Locate the cell with the specified text and output its (x, y) center coordinate. 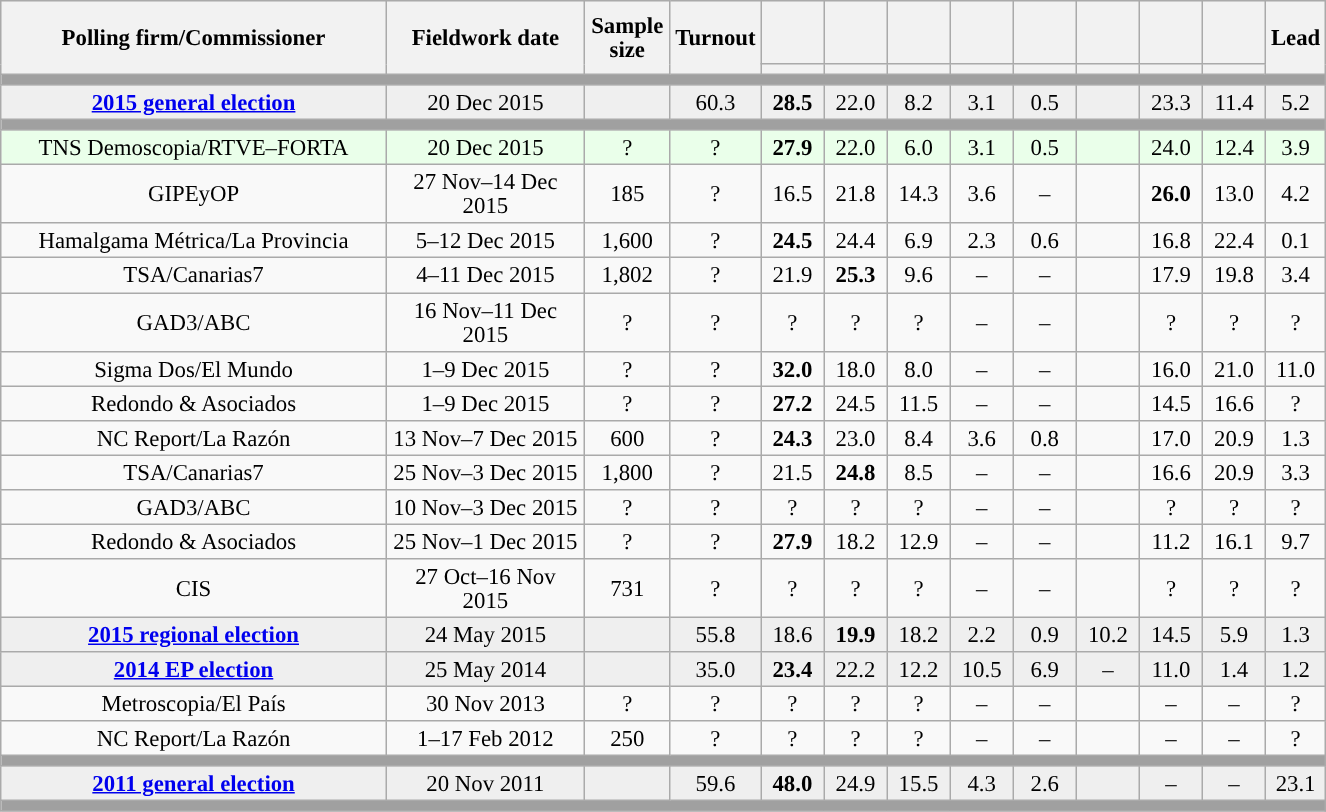
8.0 (918, 368)
Sigma Dos/El Mundo (194, 368)
GIPEyOP (194, 194)
27.2 (792, 404)
21.5 (792, 472)
1,600 (627, 242)
2011 general election (194, 784)
17.9 (1170, 276)
22.2 (856, 670)
TNS Demoscopia/RTVE–FORTA (194, 148)
25 Nov–1 Dec 2015 (485, 542)
30 Nov 2013 (485, 704)
8.4 (918, 438)
16.5 (792, 194)
4–11 Dec 2015 (485, 276)
18.0 (856, 368)
23.4 (792, 670)
21.9 (792, 276)
21.8 (856, 194)
185 (627, 194)
48.0 (792, 784)
13 Nov–7 Dec 2015 (485, 438)
1.4 (1234, 670)
17.0 (1170, 438)
24 May 2015 (485, 634)
18.6 (792, 634)
9.7 (1296, 542)
10 Nov–3 Dec 2015 (485, 508)
Sample size (627, 38)
CIS (194, 588)
3.9 (1296, 148)
250 (627, 738)
1–17 Feb 2012 (485, 738)
55.8 (716, 634)
Fieldwork date (485, 38)
16.0 (1170, 368)
0.9 (1044, 634)
23.1 (1296, 784)
59.6 (716, 784)
9.6 (918, 276)
16 Nov–11 Dec 2015 (485, 322)
25.3 (856, 276)
5.2 (1296, 102)
13.0 (1234, 194)
8.5 (918, 472)
23.0 (856, 438)
14.3 (918, 194)
731 (627, 588)
21.0 (1234, 368)
10.5 (982, 670)
24.9 (856, 784)
Polling firm/Commissioner (194, 38)
11.4 (1234, 102)
11.2 (1170, 542)
20 Nov 2011 (485, 784)
5–12 Dec 2015 (485, 242)
24.4 (856, 242)
19.8 (1234, 276)
12.9 (918, 542)
3.4 (1296, 276)
Metroscopia/El País (194, 704)
15.5 (918, 784)
Hamalgama Métrica/La Provincia (194, 242)
32.0 (792, 368)
2.2 (982, 634)
27 Oct–16 Nov 2015 (485, 588)
27 Nov–14 Dec 2015 (485, 194)
4.3 (982, 784)
1,802 (627, 276)
2.3 (982, 242)
5.9 (1234, 634)
3.3 (1296, 472)
6.0 (918, 148)
11.5 (918, 404)
19.9 (856, 634)
600 (627, 438)
24.3 (792, 438)
16.1 (1234, 542)
16.8 (1170, 242)
12.4 (1234, 148)
24.8 (856, 472)
10.2 (1108, 634)
Turnout (716, 38)
25 May 2014 (485, 670)
0.8 (1044, 438)
26.0 (1170, 194)
4.2 (1296, 194)
Lead (1296, 38)
1,800 (627, 472)
35.0 (716, 670)
25 Nov–3 Dec 2015 (485, 472)
60.3 (716, 102)
12.2 (918, 670)
2014 EP election (194, 670)
8.2 (918, 102)
0.6 (1044, 242)
23.3 (1170, 102)
2015 general election (194, 102)
0.1 (1296, 242)
24.0 (1170, 148)
1.2 (1296, 670)
28.5 (792, 102)
2.6 (1044, 784)
22.4 (1234, 242)
2015 regional election (194, 634)
